Detect which cell encompasses the target text, then output its [X, Y] center coordinate. 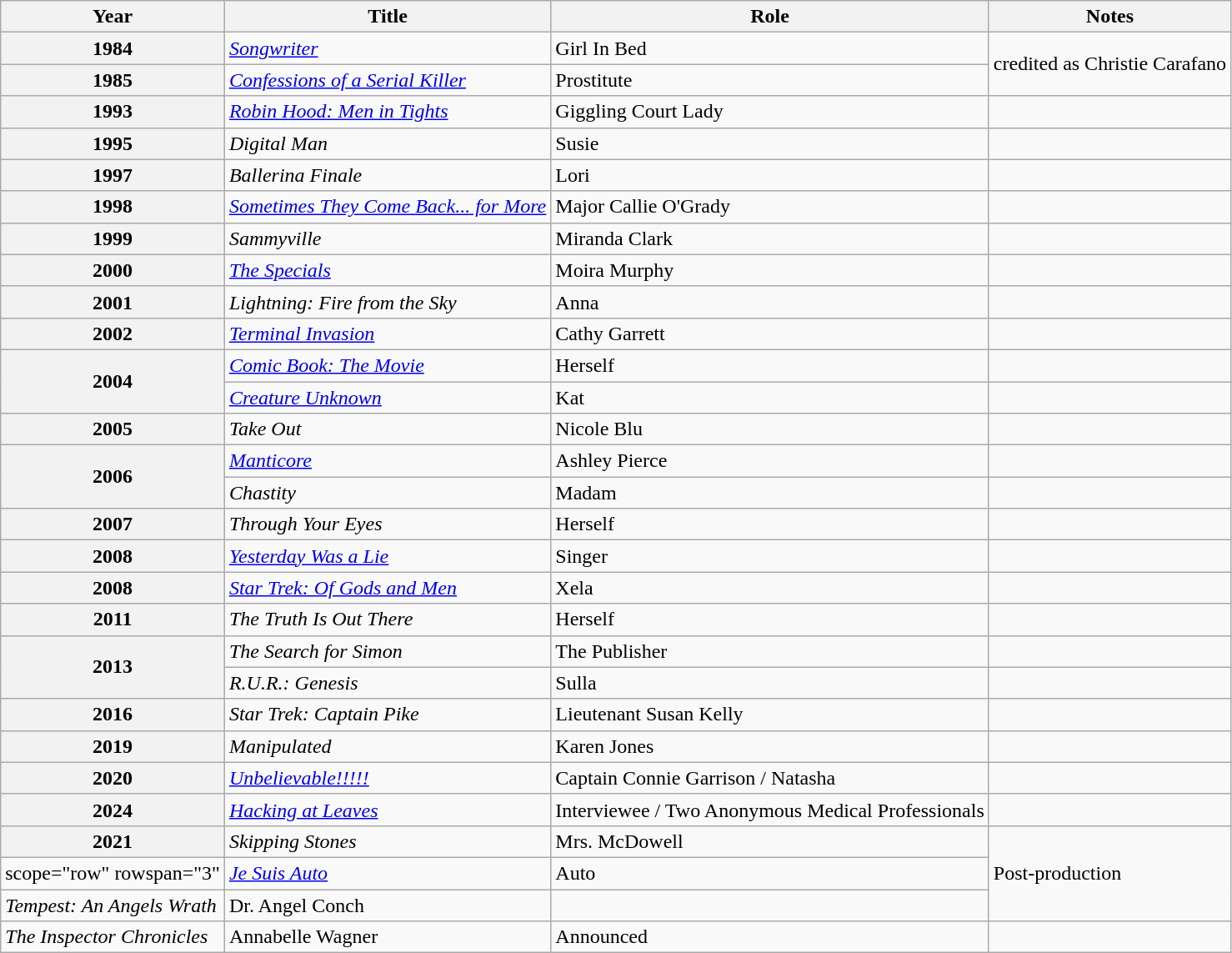
Dr. Angel Conch [387, 905]
1999 [113, 238]
Role [770, 17]
Yesterday Was a Lie [387, 556]
Ashley Pierce [770, 461]
Giggling Court Lady [770, 112]
Manticore [387, 461]
Post-production [1109, 873]
2000 [113, 270]
R.U.R.: Genesis [387, 683]
Sammyville [387, 238]
Singer [770, 556]
Nicole Blu [770, 429]
Tempest: An Angels Wrath [113, 905]
2020 [113, 778]
The Inspector Chronicles [113, 937]
Interviewee / Two Anonymous Medical Professionals [770, 810]
2005 [113, 429]
Announced [770, 937]
Karen Jones [770, 746]
scope="row" rowspan="3" [113, 873]
2004 [113, 381]
Susie [770, 143]
2021 [113, 841]
1993 [113, 112]
Je Suis Auto [387, 873]
1995 [113, 143]
Mrs. McDowell [770, 841]
Prostitute [770, 80]
Ballerina Finale [387, 175]
Anna [770, 302]
2024 [113, 810]
Notes [1109, 17]
The Specials [387, 270]
1997 [113, 175]
Annabelle Wagner [387, 937]
Cathy Garrett [770, 334]
Madam [770, 493]
Digital Man [387, 143]
2002 [113, 334]
Xela [770, 588]
Star Trek: Captain Pike [387, 715]
2011 [113, 619]
Robin Hood: Men in Tights [387, 112]
Kat [770, 398]
Lori [770, 175]
Auto [770, 873]
2006 [113, 477]
Lieutenant Susan Kelly [770, 715]
Captain Connie Garrison / Natasha [770, 778]
Sulla [770, 683]
Manipulated [387, 746]
1998 [113, 207]
Miranda Clark [770, 238]
Comic Book: The Movie [387, 365]
Moira Murphy [770, 270]
Girl In Bed [770, 48]
2016 [113, 715]
1985 [113, 80]
Terminal Invasion [387, 334]
Title [387, 17]
Lightning: Fire from the Sky [387, 302]
Major Callie O'Grady [770, 207]
1984 [113, 48]
Chastity [387, 493]
credited as Christie Carafano [1109, 64]
Skipping Stones [387, 841]
Star Trek: Of Gods and Men [387, 588]
Creature Unknown [387, 398]
2001 [113, 302]
The Truth Is Out There [387, 619]
Unbelievable!!!!! [387, 778]
Through Your Eyes [387, 524]
2007 [113, 524]
2019 [113, 746]
Sometimes They Come Back... for More [387, 207]
Take Out [387, 429]
The Publisher [770, 651]
The Search for Simon [387, 651]
Confessions of a Serial Killer [387, 80]
Year [113, 17]
Songwriter [387, 48]
2013 [113, 667]
Hacking at Leaves [387, 810]
